Capture the cell that displays the provided text and extract its [x, y] central coordinate. 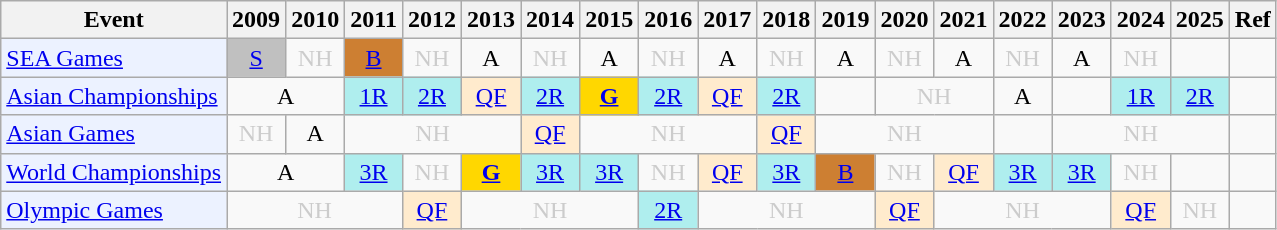
SEA Games [114, 58]
2025 [1200, 20]
World Championships [114, 172]
2024 [1140, 20]
2011 [374, 20]
2009 [256, 20]
Olympic Games [114, 210]
2021 [964, 20]
2016 [668, 20]
Asian Games [114, 134]
2017 [728, 20]
S [256, 58]
Asian Championships [114, 96]
2018 [786, 20]
2020 [904, 20]
2023 [1082, 20]
2013 [490, 20]
2015 [610, 20]
Event [114, 20]
2014 [550, 20]
2019 [846, 20]
Ref [1252, 20]
2022 [1022, 20]
2012 [432, 20]
2010 [316, 20]
